Identify which cell holds the provided text, then report its [X, Y] central coordinate. 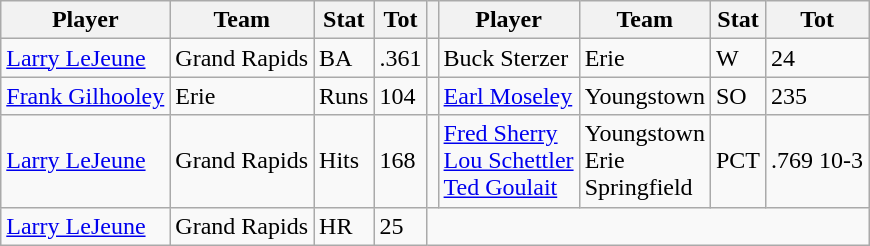
.769 10-3 [818, 161]
168 [400, 161]
Buck Sterzer [508, 58]
Frank Gilhooley [86, 96]
HR [344, 226]
235 [818, 96]
BA [344, 58]
Youngstown [644, 96]
SO [738, 96]
25 [400, 226]
Hits [344, 161]
.361 [400, 58]
Runs [344, 96]
Fred SherryLou SchettlerTed Goulait [508, 161]
Earl Moseley [508, 96]
YoungstownErieSpringfield [644, 161]
104 [400, 96]
24 [818, 58]
W [738, 58]
PCT [738, 161]
